Scan for the cell matching the given text and deliver its (X, Y) coordinate at center. 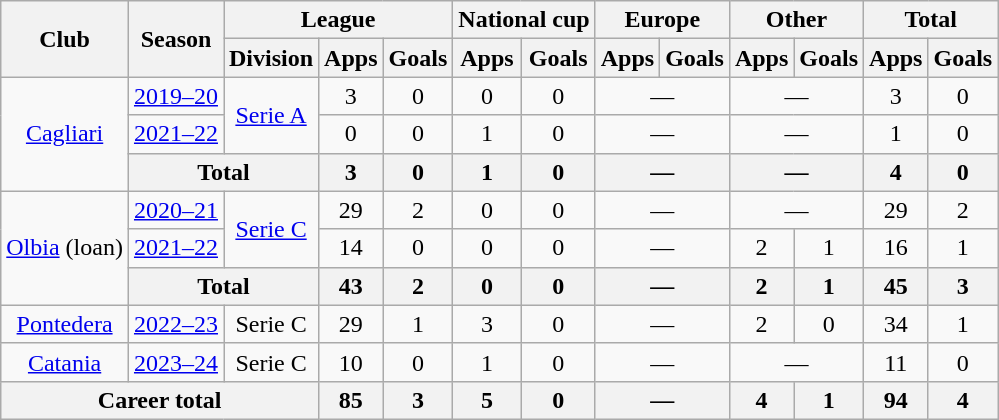
94 (896, 400)
2020–21 (176, 210)
Europe (662, 20)
11 (896, 362)
Career total (160, 400)
League (338, 20)
Cagliari (65, 134)
10 (351, 362)
2022–23 (176, 324)
Catania (65, 362)
Serie A (272, 115)
Division (272, 58)
43 (351, 286)
45 (896, 286)
Club (65, 39)
16 (896, 248)
Season (176, 39)
Olbia (loan) (65, 248)
Other (796, 20)
5 (487, 400)
34 (896, 324)
National cup (524, 20)
14 (351, 248)
2023–24 (176, 362)
85 (351, 400)
2019–20 (176, 96)
Pontedera (65, 324)
